Search for the cell housing the specified text and yield its (x, y) center coordinate. 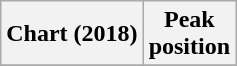
Peak position (189, 34)
Chart (2018) (72, 34)
